Identify which cell holds the provided text, then report its (X, Y) central coordinate. 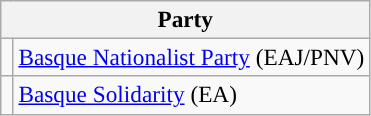
Basque Nationalist Party (EAJ/PNV) (192, 57)
Basque Solidarity (EA) (192, 95)
Party (186, 19)
